Pinpoint the cell where the given text exists, returning its (X, Y) midpoint coordinate. 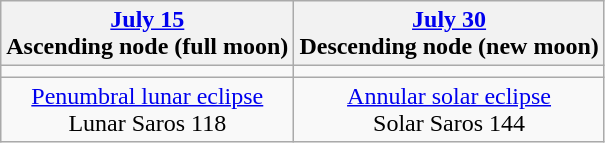
July 30Descending node (new moon) (449, 34)
Annular solar eclipseSolar Saros 144 (449, 110)
Penumbral lunar eclipseLunar Saros 118 (148, 110)
July 15Ascending node (full moon) (148, 34)
